For the text-containing cell, return its midpoint in (x, y) coordinate format. 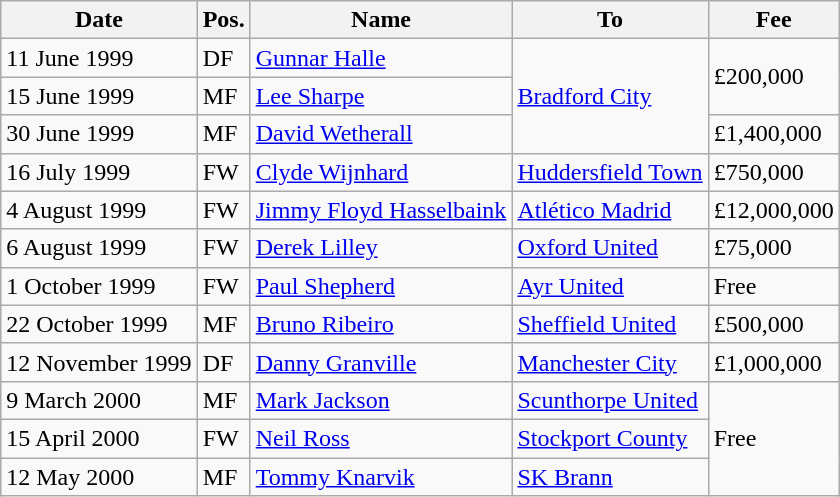
22 October 1999 (99, 324)
Manchester City (610, 362)
Huddersfield Town (610, 172)
Stockport County (610, 438)
Danny Granville (381, 362)
Neil Ross (381, 438)
Mark Jackson (381, 400)
16 July 1999 (99, 172)
£200,000 (774, 77)
15 June 1999 (99, 96)
30 June 1999 (99, 134)
15 April 2000 (99, 438)
Date (99, 20)
Scunthorpe United (610, 400)
£75,000 (774, 248)
Tommy Knarvik (381, 477)
Derek Lilley (381, 248)
SK Brann (610, 477)
6 August 1999 (99, 248)
Bradford City (610, 96)
£1,000,000 (774, 362)
Sheffield United (610, 324)
Fee (774, 20)
Lee Sharpe (381, 96)
Ayr United (610, 286)
1 October 1999 (99, 286)
Name (381, 20)
£12,000,000 (774, 210)
12 May 2000 (99, 477)
Oxford United (610, 248)
11 June 1999 (99, 58)
David Wetherall (381, 134)
Gunnar Halle (381, 58)
Pos. (224, 20)
To (610, 20)
Clyde Wijnhard (381, 172)
Jimmy Floyd Hasselbaink (381, 210)
£500,000 (774, 324)
Paul Shepherd (381, 286)
12 November 1999 (99, 362)
4 August 1999 (99, 210)
£1,400,000 (774, 134)
£750,000 (774, 172)
Atlético Madrid (610, 210)
9 March 2000 (99, 400)
Bruno Ribeiro (381, 324)
